Locate the cell with the specified text and output its (X, Y) center coordinate. 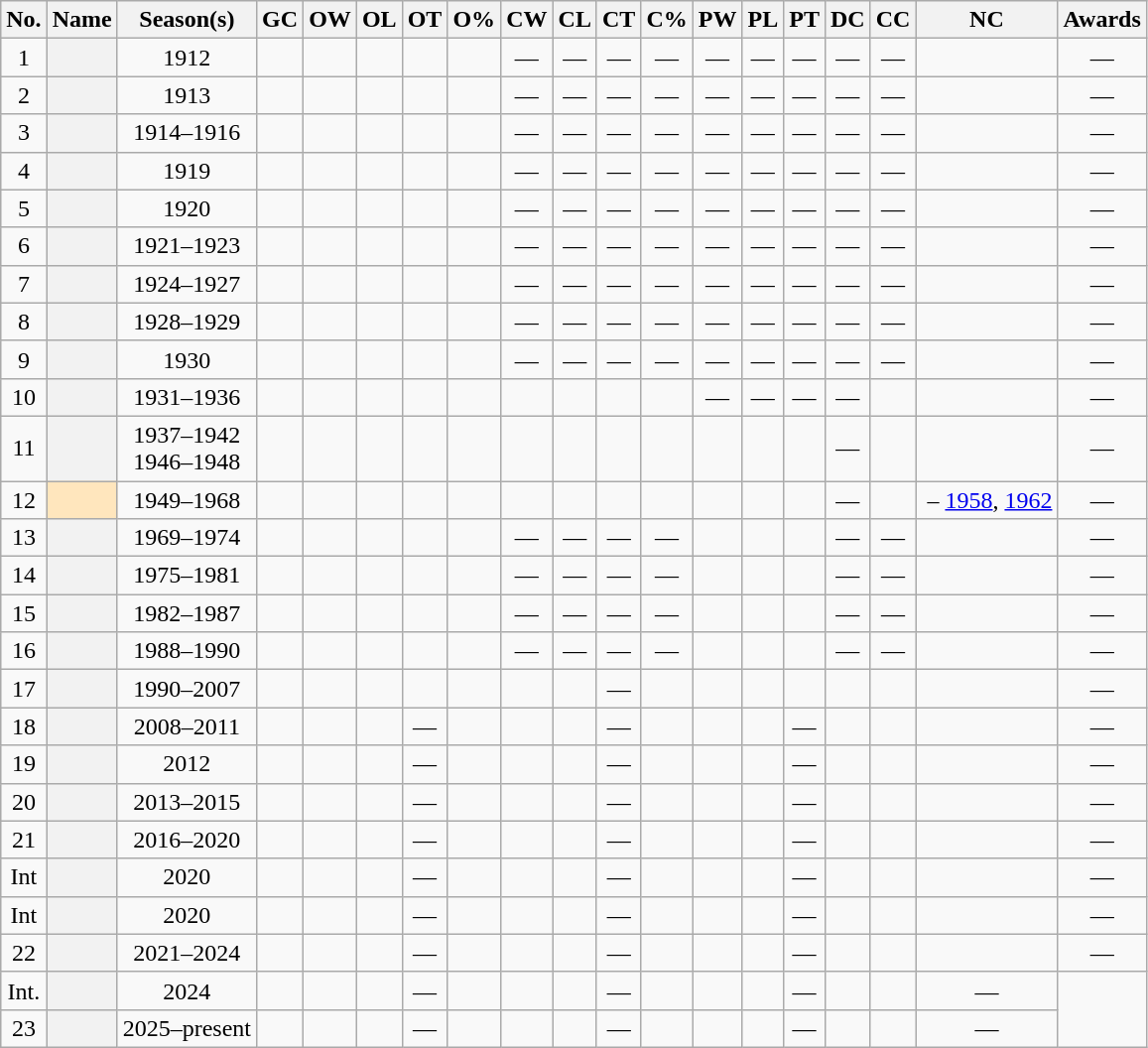
CC (893, 20)
1919 (187, 171)
NC (986, 20)
2008–2011 (187, 726)
1937–19421946–1948 (187, 449)
15 (24, 613)
13 (24, 538)
10 (24, 397)
2021–2024 (187, 953)
1924–1927 (187, 284)
11 (24, 449)
3 (24, 133)
20 (24, 802)
2016–2020 (187, 840)
Name (81, 20)
Awards (1101, 20)
1990–2007 (187, 689)
1921–1923 (187, 246)
CW (527, 20)
2025–present (187, 1028)
9 (24, 359)
OT (425, 20)
23 (24, 1028)
5 (24, 208)
22 (24, 953)
CT (618, 20)
17 (24, 689)
Season(s) (187, 20)
12 (24, 499)
6 (24, 246)
GC (280, 20)
O% (474, 20)
2 (24, 95)
19 (24, 764)
1914–1916 (187, 133)
16 (24, 651)
2024 (187, 990)
18 (24, 726)
2013–2015 (187, 802)
1982–1987 (187, 613)
PW (717, 20)
DC (847, 20)
1949–1968 (187, 499)
No. (24, 20)
7 (24, 284)
CL (574, 20)
8 (24, 322)
Int. (24, 990)
PT (805, 20)
1931–1936 (187, 397)
OW (330, 20)
OL (379, 20)
1928–1929 (187, 322)
4 (24, 171)
– 1958, 1962 (986, 499)
21 (24, 840)
1913 (187, 95)
C% (667, 20)
1912 (187, 58)
PL (763, 20)
1930 (187, 359)
1969–1974 (187, 538)
1 (24, 58)
2012 (187, 764)
1920 (187, 208)
14 (24, 576)
1988–1990 (187, 651)
1975–1981 (187, 576)
